Provide the [x, y] coordinate of the cell's center where the given text is located.  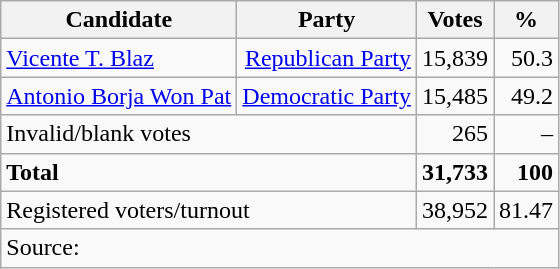
15,839 [454, 58]
81.47 [526, 210]
Source: [280, 248]
Invalid/blank votes [209, 134]
31,733 [454, 172]
Antonio Borja Won Pat [119, 96]
Republican Party [327, 58]
49.2 [526, 96]
– [526, 134]
15,485 [454, 96]
100 [526, 172]
Democratic Party [327, 96]
Party [327, 20]
Candidate [119, 20]
Total [209, 172]
50.3 [526, 58]
% [526, 20]
38,952 [454, 210]
Registered voters/turnout [209, 210]
265 [454, 134]
Votes [454, 20]
Vicente T. Blaz [119, 58]
